For the text-containing cell, return its midpoint in [X, Y] coordinate format. 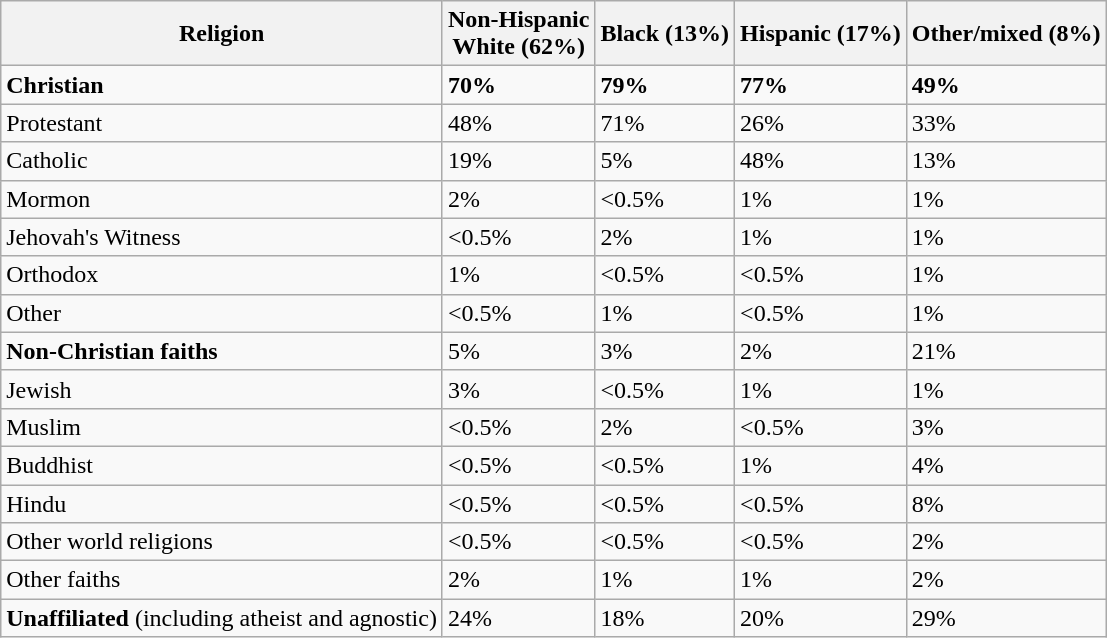
Unaffiliated (including atheist and agnostic) [222, 618]
Buddhist [222, 465]
Non-Christian faiths [222, 351]
Jewish [222, 389]
Other [222, 313]
33% [1006, 123]
Non-HispanicWhite (62%) [518, 34]
Protestant [222, 123]
Catholic [222, 161]
Religion [222, 34]
49% [1006, 85]
79% [665, 85]
Hindu [222, 503]
Hispanic (17%) [821, 34]
4% [1006, 465]
19% [518, 161]
Mormon [222, 199]
Other/mixed (8%) [1006, 34]
18% [665, 618]
8% [1006, 503]
29% [1006, 618]
Other faiths [222, 580]
71% [665, 123]
21% [1006, 351]
24% [518, 618]
Orthodox [222, 275]
70% [518, 85]
Black (13%) [665, 34]
Other world religions [222, 542]
77% [821, 85]
Jehovah's Witness [222, 237]
13% [1006, 161]
20% [821, 618]
Muslim [222, 427]
Christian [222, 85]
26% [821, 123]
